Identify which cell holds the provided text, then report its [X, Y] central coordinate. 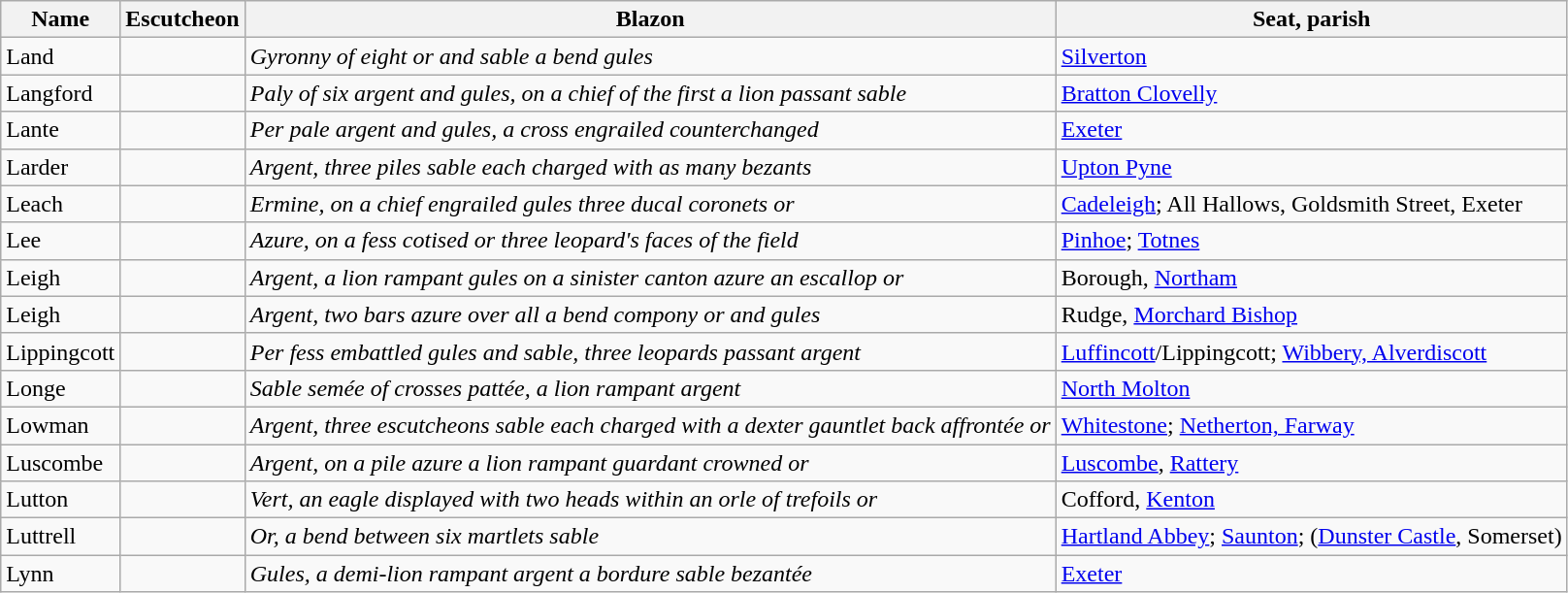
Paly of six argent and gules, on a chief of the first a lion passant sable [650, 93]
Gyronny of eight or and sable a bend gules [650, 56]
Pinhoe; Totnes [1312, 241]
Per pale argent and gules, a cross engrailed counterchanged [650, 130]
Vert, an eagle displayed with two heads within an orle of trefoils or [650, 500]
Silverton [1312, 56]
Bratton Clovelly [1312, 93]
Hartland Abbey; Saunton; (Dunster Castle, Somerset) [1312, 537]
Per fess embattled gules and sable, three leopards passant argent [650, 351]
Seat, parish [1312, 19]
Argent, three escutcheons sable each charged with a dexter gauntlet back affrontée or [650, 425]
Cadeleigh; All Hallows, Goldsmith Street, Exeter [1312, 204]
Lippingcott [60, 351]
Argent, three piles sable each charged with as many bezants [650, 167]
Argent, two bars azure over all a bend compony or and gules [650, 314]
Or, a bend between six martlets sable [650, 537]
Sable semée of crosses pattée, a lion rampant argent [650, 388]
Upton Pyne [1312, 167]
Gules, a demi-lion rampant argent a bordure sable bezantée [650, 574]
Lee [60, 241]
Lynn [60, 574]
Lante [60, 130]
Luscombe, Rattery [1312, 463]
Rudge, Morchard Bishop [1312, 314]
Lutton [60, 500]
Land [60, 56]
Whitestone; Netherton, Farway [1312, 425]
Leach [60, 204]
Larder [60, 167]
Argent, on a pile azure a lion rampant guardant crowned or [650, 463]
Blazon [650, 19]
Name [60, 19]
Luffincott/Lippingcott; Wibbery, Alverdiscott [1312, 351]
Lowman [60, 425]
Luttrell [60, 537]
Cofford, Kenton [1312, 500]
Borough, Northam [1312, 278]
Longe [60, 388]
Argent, a lion rampant gules on a sinister canton azure an escallop or [650, 278]
North Molton [1312, 388]
Luscombe [60, 463]
Azure, on a fess cotised or three leopard's faces of the field [650, 241]
Langford [60, 93]
Escutcheon [182, 19]
Ermine, on a chief engrailed gules three ducal coronets or [650, 204]
